Extract the [X, Y] coordinate from the center of the cell holding the provided text.  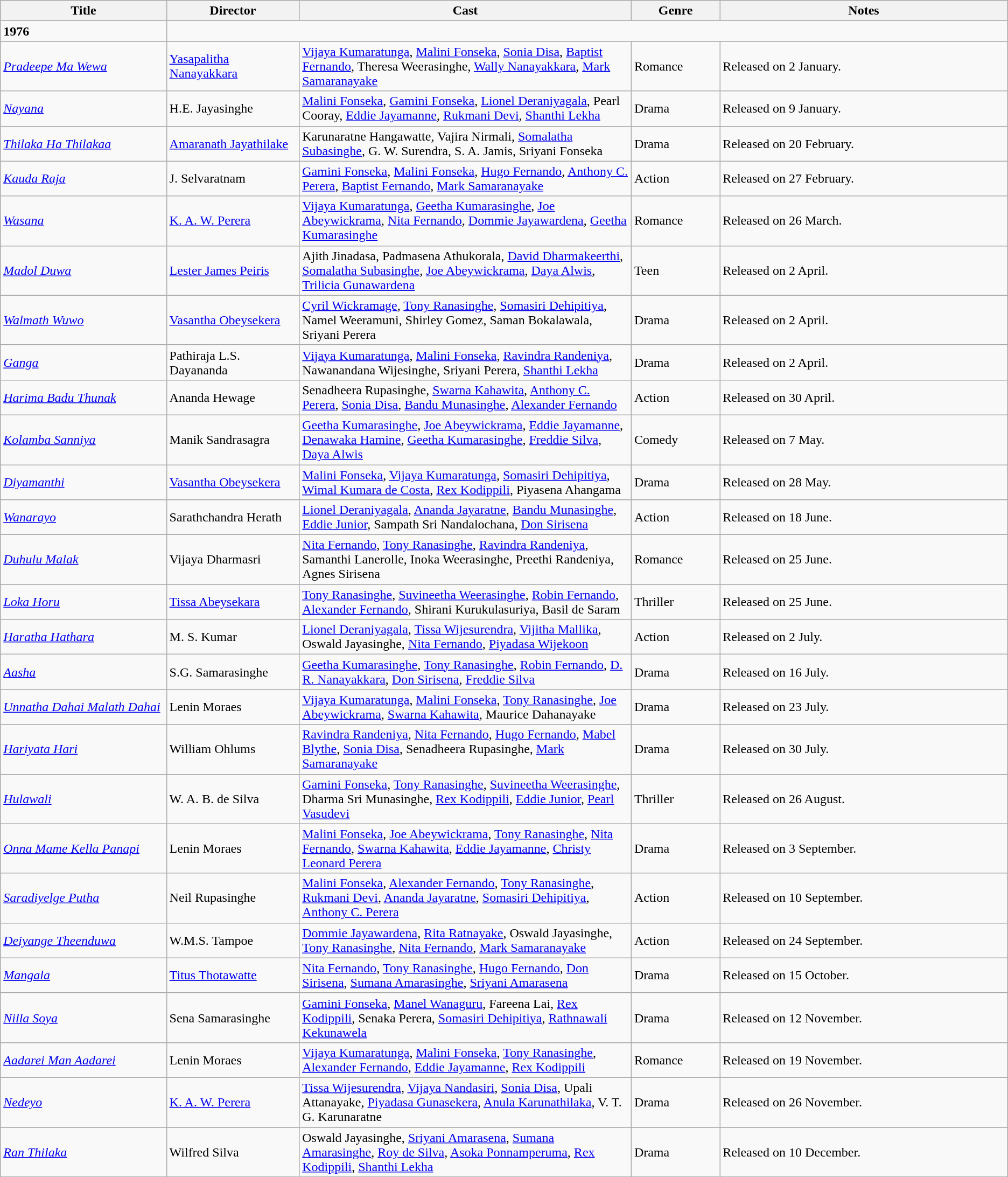
W.M.S. Tampoe [233, 941]
H.E. Jayasinghe [233, 109]
Saradiyelge Putha [83, 898]
Tony Ranasinghe, Suvineetha Weerasinghe, Robin Fernando, Alexander Fernando, Shirani Kurukulasuriya, Basil de Saram [465, 602]
Released on 2 July. [864, 637]
Ganga [83, 362]
Director [233, 11]
1976 [83, 31]
Cyril Wickramage, Tony Ranasinghe, Somasiri Dehipitiya, Namel Weeramuni, Shirley Gomez, Saman Bokalawala, Sriyani Perera [465, 320]
Vijaya Kumaratunga, Malini Fonseka, Tony Ranasinghe, Alexander Fernando, Eddie Jayamanne, Rex Kodippili [465, 1060]
Nilla Soya [83, 1018]
Lionel Deraniyagala, Tissa Wijesurendra, Vijitha Mallika, Oswald Jayasinghe, Nita Fernando, Piyadasa Wijekoon [465, 637]
M. S. Kumar [233, 637]
Aasha [83, 672]
Nita Fernando, Tony Ranasinghe, Hugo Fernando, Don Sirisena, Sumana Amarasinghe, Sriyani Amarasena [465, 975]
Released on 2 January. [864, 66]
Cast [465, 11]
Teen [675, 270]
Gamini Fonseka, Malini Fonseka, Hugo Fernando, Anthony C. Perera, Baptist Fernando, Mark Samaranayake [465, 179]
Ran Thilaka [83, 1152]
Sena Samarasinghe [233, 1018]
Tissa Wijesurendra, Vijaya Nandasiri, Sonia Disa, Upali Attanayake, Piyadasa Gunasekera, Anula Karunathilaka, V. T. G. Karunaratne [465, 1102]
Nita Fernando, Tony Ranasinghe, Ravindra Randeniya, Samanthi Lanerolle, Inoka Weerasinghe, Preethi Randeniya, Agnes Sirisena [465, 560]
Dommie Jayawardena, Rita Ratnayake, Oswald Jayasinghe, Tony Ranasinghe, Nita Fernando, Mark Samaranayake [465, 941]
Harima Badu Thunak [83, 398]
Released on 24 September. [864, 941]
Released on 26 August. [864, 799]
J. Selvaratnam [233, 179]
Released on 19 November. [864, 1060]
Released on 15 October. [864, 975]
Manik Sandrasagra [233, 440]
Nayana [83, 109]
Pathiraja L.S. Dayananda [233, 362]
Aadarei Man Aadarei [83, 1060]
Senadheera Rupasinghe, Swarna Kahawita, Anthony C. Perera, Sonia Disa, Bandu Munasinghe, Alexander Fernando [465, 398]
Notes [864, 11]
Tissa Abeysekara [233, 602]
Released on 30 July. [864, 749]
Ajith Jinadasa, Padmasena Athukorala, David Dharmakeerthi, Somalatha Subasinghe, Joe Abeywickrama, Daya Alwis, Trilicia Gunawardena [465, 270]
Released on 23 July. [864, 707]
Gamini Fonseka, Manel Wanaguru, Fareena Lai, Rex Kodippili, Senaka Perera, Somasiri Dehipitiya, Rathnawali Kekunawela [465, 1018]
Sarathchandra Herath [233, 517]
Genre [675, 11]
Titus Thotawatte [233, 975]
Wilfred Silva [233, 1152]
Released on 12 November. [864, 1018]
Released on 26 March. [864, 221]
Lionel Deraniyagala, Ananda Jayaratne, Bandu Munasinghe, Eddie Junior, Sampath Sri Nandalochana, Don Sirisena [465, 517]
Ananda Hewage [233, 398]
Unnatha Dahai Malath Dahai [83, 707]
Oswald Jayasinghe, Sriyani Amarasena, Sumana Amarasinghe, Roy de Silva, Asoka Ponnamperuma, Rex Kodippili, Shanthi Lekha [465, 1152]
Loka Horu [83, 602]
Walmath Wuwo [83, 320]
Mangala [83, 975]
Karunaratne Hangawatte, Vajira Nirmali, Somalatha Subasinghe, G. W. Surendra, S. A. Jamis, Sriyani Fonseka [465, 143]
Vijaya Kumaratunga, Malini Fonseka, Ravindra Randeniya, Nawanandana Wijesinghe, Sriyani Perera, Shanthi Lekha [465, 362]
Onna Mame Kella Panapi [83, 848]
Neil Rupasinghe [233, 898]
Title [83, 11]
Malini Fonseka, Vijaya Kumaratunga, Somasiri Dehipitiya, Wimal Kumara de Costa, Rex Kodippili, Piyasena Ahangama [465, 482]
Malini Fonseka, Alexander Fernando, Tony Ranasinghe, Rukmani Devi, Ananda Jayaratne, Somasiri Dehipitiya, Anthony C. Perera [465, 898]
Vijaya Kumaratunga, Malini Fonseka, Tony Ranasinghe, Joe Abeywickrama, Swarna Kahawita, Maurice Dahanayake [465, 707]
Released on 18 June. [864, 517]
Kauda Raja [83, 179]
Released on 16 July. [864, 672]
Released on 30 April. [864, 398]
William Ohlums [233, 749]
Diyamanthi [83, 482]
Pradeepe Ma Wewa [83, 66]
Haratha Hathara [83, 637]
Released on 3 September. [864, 848]
Comedy [675, 440]
Kolamba Sanniya [83, 440]
Nedeyo [83, 1102]
Madol Duwa [83, 270]
Wanarayo [83, 517]
Yasapalitha Nanayakkara [233, 66]
Gamini Fonseka, Tony Ranasinghe, Suvineetha Weerasinghe, Dharma Sri Munasinghe, Rex Kodippili, Eddie Junior, Pearl Vasudevi [465, 799]
Vijaya Dharmasri [233, 560]
Duhulu Malak [83, 560]
Malini Fonseka, Joe Abeywickrama, Tony Ranasinghe, Nita Fernando, Swarna Kahawita, Eddie Jayamanne, Christy Leonard Perera [465, 848]
Wasana [83, 221]
Deiyange Theenduwa [83, 941]
Released on 7 May. [864, 440]
Released on 28 May. [864, 482]
Released on 10 September. [864, 898]
Released on 10 December. [864, 1152]
Lester James Peiris [233, 270]
Malini Fonseka, Gamini Fonseka, Lionel Deraniyagala, Pearl Cooray, Eddie Jayamanne, Rukmani Devi, Shanthi Lekha [465, 109]
Geetha Kumarasinghe, Joe Abeywickrama, Eddie Jayamanne, Denawaka Hamine, Geetha Kumarasinghe, Freddie Silva, Daya Alwis [465, 440]
Released on 26 November. [864, 1102]
Ravindra Randeniya, Nita Fernando, Hugo Fernando, Mabel Blythe, Sonia Disa, Senadheera Rupasinghe, Mark Samaranayake [465, 749]
Released on 9 January. [864, 109]
Geetha Kumarasinghe, Tony Ranasinghe, Robin Fernando, D. R. Nanayakkara, Don Sirisena, Freddie Silva [465, 672]
Released on 20 February. [864, 143]
Hulawali [83, 799]
Vijaya Kumaratunga, Geetha Kumarasinghe, Joe Abeywickrama, Nita Fernando, Dommie Jayawardena, Geetha Kumarasinghe [465, 221]
W. A. B. de Silva [233, 799]
Vijaya Kumaratunga, Malini Fonseka, Sonia Disa, Baptist Fernando, Theresa Weerasinghe, Wally Nanayakkara, Mark Samaranayake [465, 66]
Amaranath Jayathilake [233, 143]
Thilaka Ha Thilakaa [83, 143]
Hariyata Hari [83, 749]
Released on 27 February. [864, 179]
S.G. Samarasinghe [233, 672]
